For the text-containing cell, return its midpoint in (X, Y) coordinate format. 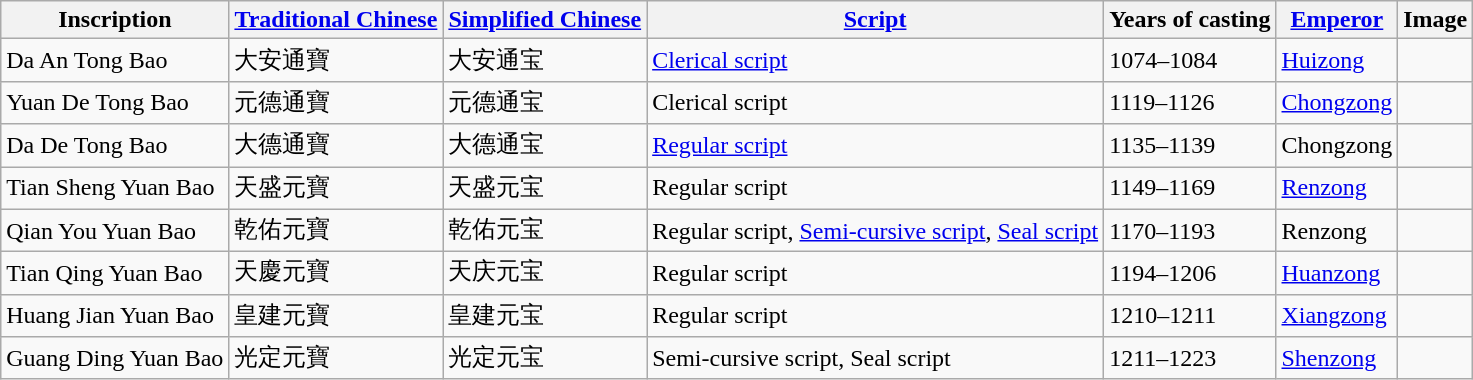
1074–1084 (1190, 60)
Semi-cursive script, Seal script (876, 358)
Traditional Chinese (336, 20)
大德通宝 (545, 146)
Yuan De Tong Bao (115, 102)
Shenzong (1337, 358)
Qian You Yuan Bao (115, 230)
Emperor (1337, 20)
大安通宝 (545, 60)
Inscription (115, 20)
天盛元寶 (336, 188)
Huanzong (1337, 274)
大安通寶 (336, 60)
Guang Ding Yuan Bao (115, 358)
1211–1223 (1190, 358)
1210–1211 (1190, 316)
光定元宝 (545, 358)
Years of casting (1190, 20)
Tian Sheng Yuan Bao (115, 188)
Da De Tong Bao (115, 146)
乾佑元宝 (545, 230)
Regular script, Semi-cursive script, Seal script (876, 230)
Image (1436, 20)
Simplified Chinese (545, 20)
1135–1139 (1190, 146)
1170–1193 (1190, 230)
Script (876, 20)
天盛元宝 (545, 188)
Huang Jian Yuan Bao (115, 316)
皇建元宝 (545, 316)
乾佑元寶 (336, 230)
Tian Qing Yuan Bao (115, 274)
大德通寶 (336, 146)
1119–1126 (1190, 102)
Huizong (1337, 60)
皇建元寶 (336, 316)
Xiangzong (1337, 316)
天慶元寶 (336, 274)
Da An Tong Bao (115, 60)
1194–1206 (1190, 274)
光定元寶 (336, 358)
元德通寶 (336, 102)
天庆元宝 (545, 274)
1149–1169 (1190, 188)
元德通宝 (545, 102)
